Extract the (X, Y) coordinate from the center of the cell holding the provided text.  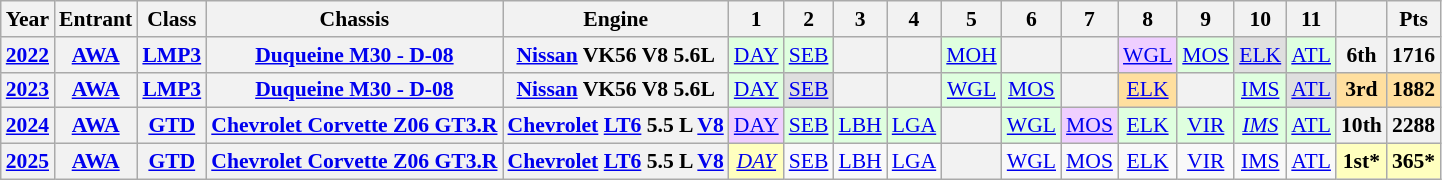
10th (1362, 126)
11 (1311, 19)
2025 (28, 162)
Engine (616, 19)
MOH (972, 55)
Entrant (96, 19)
Chassis (354, 19)
5 (972, 19)
Year (28, 19)
2 (809, 19)
9 (1206, 19)
8 (1148, 19)
2024 (28, 126)
1 (756, 19)
3 (860, 19)
1882 (1414, 90)
2023 (28, 90)
2288 (1414, 126)
3rd (1362, 90)
Pts (1414, 19)
365* (1414, 162)
10 (1260, 19)
6 (1032, 19)
4 (914, 19)
1st* (1362, 162)
2022 (28, 55)
1716 (1414, 55)
Class (172, 19)
6th (1362, 55)
7 (1090, 19)
